Detect which cell encompasses the target text, then output its (x, y) center coordinate. 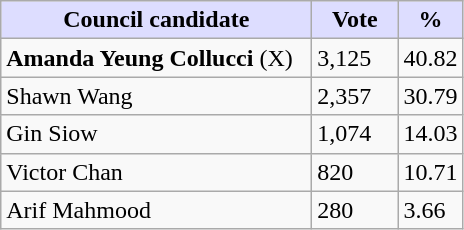
1,074 (355, 134)
Arif Mahmood (156, 210)
Victor Chan (156, 172)
40.82 (430, 58)
280 (355, 210)
3,125 (355, 58)
30.79 (430, 96)
Vote (355, 20)
820 (355, 172)
2,357 (355, 96)
3.66 (430, 210)
Amanda Yeung Collucci (X) (156, 58)
10.71 (430, 172)
Council candidate (156, 20)
Shawn Wang (156, 96)
Gin Siow (156, 134)
14.03 (430, 134)
% (430, 20)
